Return the [x, y] coordinate for the center point of the cell that contains the specified text.  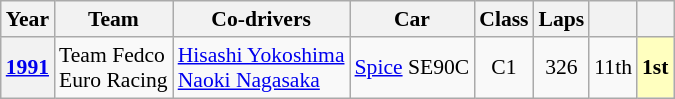
1991 [28, 68]
11th [613, 68]
C1 [504, 68]
Team Fedco Euro Racing [114, 68]
Car [412, 19]
1st [656, 68]
Team [114, 19]
Hisashi YokoshimaNaoki Nagasaka [262, 68]
Laps [562, 19]
Spice SE90C [412, 68]
326 [562, 68]
Class [504, 19]
Year [28, 19]
Co-drivers [262, 19]
